Search for the cell housing the specified text and yield its [x, y] center coordinate. 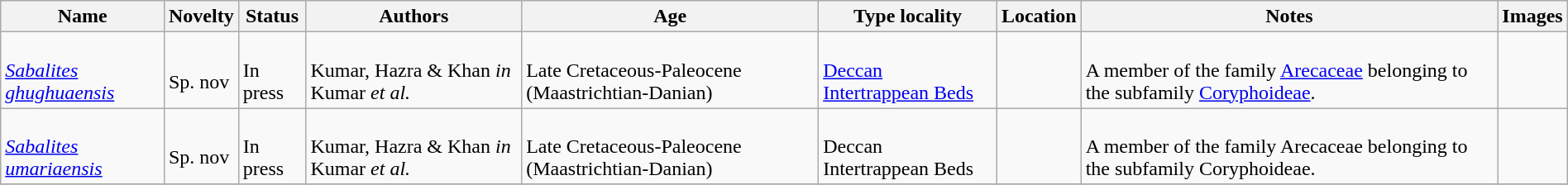
Authors [414, 17]
Type locality [908, 17]
Age [670, 17]
Sabalites umariaensis [83, 146]
Notes [1289, 17]
Images [1532, 17]
Name [83, 17]
Sabalites ghughuaensis [83, 70]
Location [1039, 17]
Novelty [201, 17]
Status [272, 17]
